Pinpoint the cell where the given text exists, returning its (X, Y) midpoint coordinate. 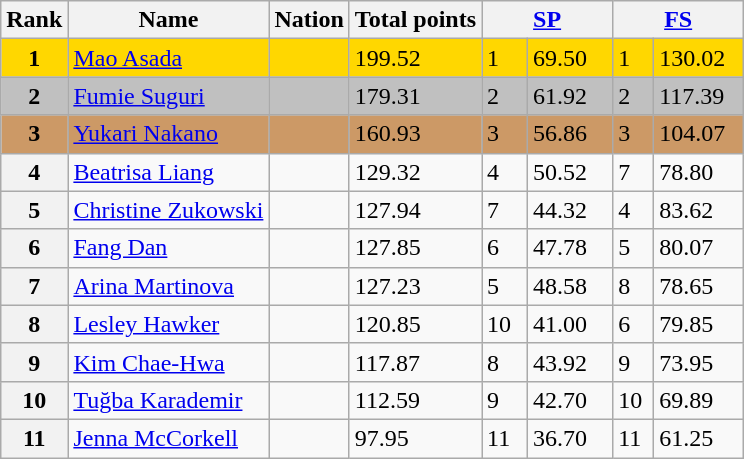
Arina Martinova (168, 286)
36.70 (570, 438)
Rank (34, 20)
79.85 (699, 324)
97.95 (415, 438)
78.80 (699, 172)
160.93 (415, 134)
Mao Asada (168, 58)
43.92 (570, 362)
61.25 (699, 438)
78.65 (699, 286)
73.95 (699, 362)
Fang Dan (168, 248)
117.87 (415, 362)
Nation (309, 20)
Name (168, 20)
83.62 (699, 210)
61.92 (570, 96)
112.59 (415, 400)
Total points (415, 20)
42.70 (570, 400)
SP (548, 20)
Lesley Hawker (168, 324)
127.94 (415, 210)
FS (678, 20)
179.31 (415, 96)
44.32 (570, 210)
48.58 (570, 286)
117.39 (699, 96)
41.00 (570, 324)
Beatrisa Liang (168, 172)
Christine Zukowski (168, 210)
50.52 (570, 172)
129.32 (415, 172)
127.23 (415, 286)
130.02 (699, 58)
Tuğba Karademir (168, 400)
80.07 (699, 248)
127.85 (415, 248)
Yukari Nakano (168, 134)
Fumie Suguri (168, 96)
69.50 (570, 58)
69.89 (699, 400)
Kim Chae-Hwa (168, 362)
Jenna McCorkell (168, 438)
199.52 (415, 58)
47.78 (570, 248)
104.07 (699, 134)
56.86 (570, 134)
120.85 (415, 324)
